Extract the [X, Y] coordinate from the center of the cell holding the provided text.  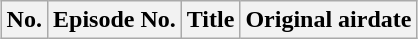
Title [210, 20]
No. [24, 20]
Episode No. [114, 20]
Original airdate [328, 20]
